Return the (x, y) coordinate for the center point of the cell that contains the specified text.  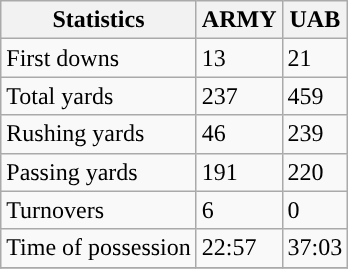
UAB (315, 20)
21 (315, 58)
6 (239, 210)
46 (239, 134)
Total yards (99, 96)
Passing yards (99, 172)
13 (239, 58)
0 (315, 210)
22:57 (239, 248)
37:03 (315, 248)
191 (239, 172)
Time of possession (99, 248)
Turnovers (99, 210)
Statistics (99, 20)
First downs (99, 58)
239 (315, 134)
459 (315, 96)
ARMY (239, 20)
Rushing yards (99, 134)
237 (239, 96)
220 (315, 172)
